Extract the [X, Y] coordinate from the center of the cell holding the provided text.  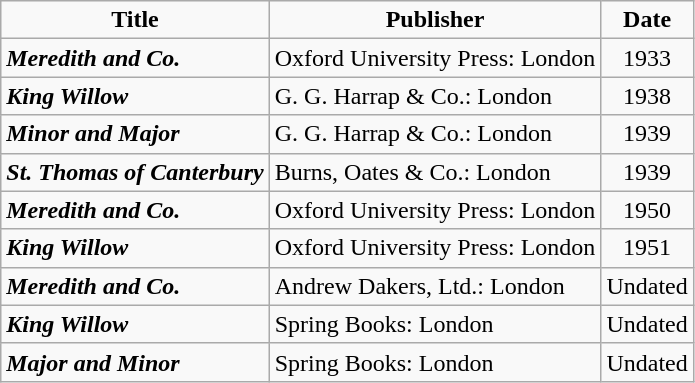
Publisher [435, 20]
St. Thomas of Canterbury [135, 172]
Andrew Dakers, Ltd.: London [435, 286]
Title [135, 20]
Burns, Oates & Co.: London [435, 172]
1951 [647, 248]
Minor and Major [135, 134]
Date [647, 20]
1950 [647, 210]
Major and Minor [135, 362]
1933 [647, 58]
1938 [647, 96]
